Pinpoint the cell where the given text exists, returning its (X, Y) midpoint coordinate. 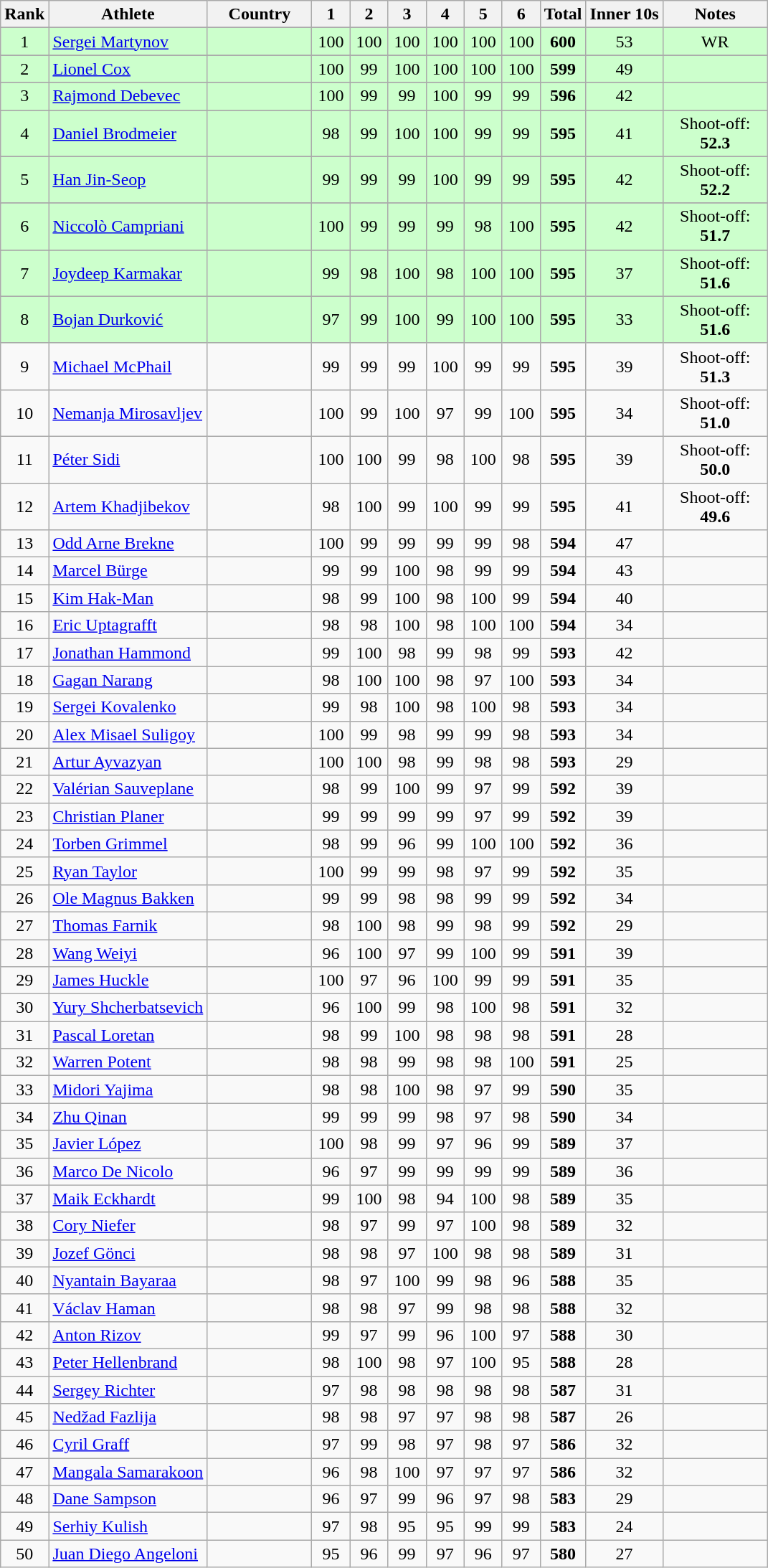
9 (24, 366)
Cyril Graff (128, 1445)
Mangala Samarakoon (128, 1472)
Juan Diego Angeloni (128, 1554)
Shoot-off: 50.0 (715, 459)
Nyantain Bayaraa (128, 1280)
Shoot-off: 51.3 (715, 366)
18 (24, 680)
8 (24, 320)
Javier López (128, 1144)
20 (24, 735)
Artem Khadjibekov (128, 506)
Valérian Sauveplane (128, 789)
Marcel Bürge (128, 571)
16 (24, 625)
Jozef Gönci (128, 1253)
James Huckle (128, 981)
Athlete (128, 14)
Eric Uptagrafft (128, 625)
53 (624, 42)
Warren Potent (128, 1062)
Niccolò Campriani (128, 227)
Ryan Taylor (128, 871)
Kim Hak-Man (128, 598)
Shoot-off: 52.3 (715, 133)
Sergei Martynov (128, 42)
12 (24, 506)
Cory Niefer (128, 1226)
11 (24, 459)
Shoot-off: 51.7 (715, 227)
23 (24, 816)
Nemanja Mirosavljev (128, 413)
WR (715, 42)
10 (24, 413)
15 (24, 598)
Bojan Durković (128, 320)
Jonathan Hammond (128, 653)
Michael McPhail (128, 366)
Shoot-off: 52.2 (715, 179)
Gagan Narang (128, 680)
599 (563, 69)
Marco De Nicolo (128, 1171)
Wang Weiyi (128, 953)
19 (24, 707)
Shoot-off: 49.6 (715, 506)
Anton Rizov (128, 1335)
22 (24, 789)
Han Jin-Seop (128, 179)
Pascal Loretan (128, 1035)
Inner 10s (624, 14)
600 (563, 42)
44 (24, 1389)
Torben Grimmel (128, 844)
Alex Misael Suligoy (128, 735)
17 (24, 653)
Sergey Richter (128, 1389)
46 (24, 1445)
Thomas Farnik (128, 925)
580 (563, 1554)
Peter Hellenbrand (128, 1362)
Shoot-off: 51.0 (715, 413)
Rank (24, 14)
Zhu Qinan (128, 1117)
Daniel Brodmeier (128, 133)
48 (24, 1499)
Notes (715, 14)
45 (24, 1417)
Sergei Kovalenko (128, 707)
Odd Arne Brekne (128, 544)
14 (24, 571)
Dane Sampson (128, 1499)
21 (24, 762)
Lionel Cox (128, 69)
Serhiy Kulish (128, 1526)
7 (24, 273)
Country (260, 14)
Ole Magnus Bakken (128, 898)
50 (24, 1554)
Václav Haman (128, 1308)
Rajmond Debevec (128, 96)
Joydeep Karmakar (128, 273)
596 (563, 96)
Maik Eckhardt (128, 1199)
Yury Shcherbatsevich (128, 1008)
Total (563, 14)
Artur Ayvazyan (128, 762)
Péter Sidi (128, 459)
Christian Planer (128, 816)
94 (445, 1199)
13 (24, 544)
Nedžad Fazlija (128, 1417)
Midori Yajima (128, 1090)
38 (24, 1226)
